Find where the given text appears and provide that cell's center as (x, y) coordinate. 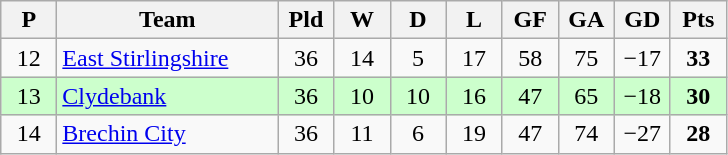
17 (474, 58)
D (418, 20)
58 (530, 58)
Clydebank (168, 96)
Pts (698, 20)
GA (586, 20)
74 (586, 134)
6 (418, 134)
GF (530, 20)
16 (474, 96)
5 (418, 58)
Brechin City (168, 134)
19 (474, 134)
33 (698, 58)
13 (29, 96)
−17 (642, 58)
P (29, 20)
L (474, 20)
75 (586, 58)
65 (586, 96)
30 (698, 96)
11 (362, 134)
−18 (642, 96)
East Stirlingshire (168, 58)
W (362, 20)
−27 (642, 134)
Team (168, 20)
Pld (306, 20)
12 (29, 58)
28 (698, 134)
GD (642, 20)
